Pinpoint the cell where the given text exists, returning its (x, y) midpoint coordinate. 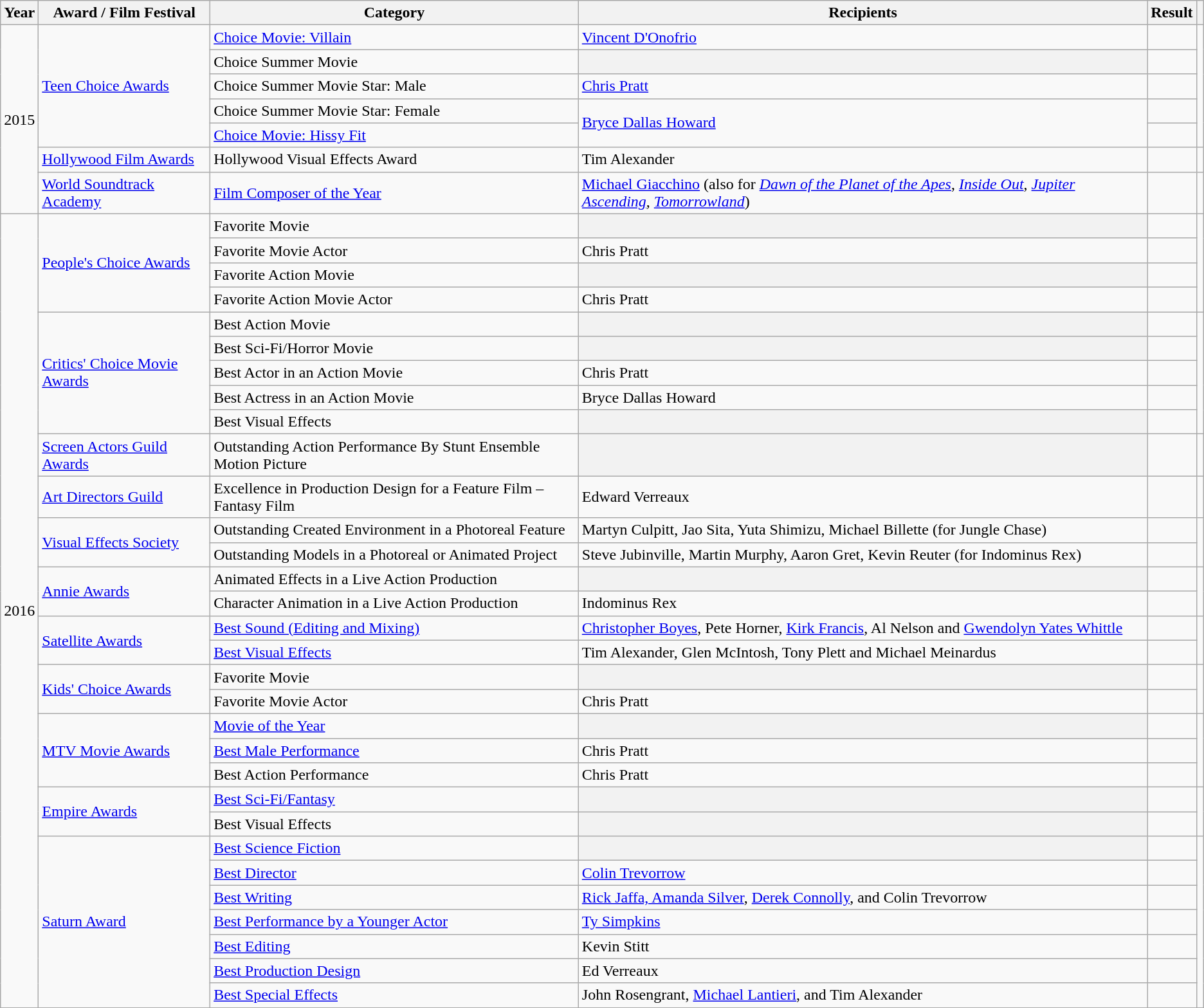
John Rosengrant, Michael Lantieri, and Tim Alexander (862, 995)
Vincent D'Onofrio (862, 37)
Animated Effects in a Live Action Production (395, 579)
Excellence in Production Design for a Feature Film – Fantasy Film (395, 497)
Best Writing (395, 897)
Best Sci-Fi/Fantasy (395, 800)
Result (1172, 13)
Ed Verreaux (862, 971)
Best Sci-Fi/Horror Movie (395, 349)
Choice Summer Movie Star: Male (395, 86)
Best Production Design (395, 971)
2016 (19, 610)
Favorite Action Movie (395, 275)
Best Male Performance (395, 751)
People's Choice Awards (125, 262)
Choice Summer Movie Star: Female (395, 111)
Ty Simpkins (862, 922)
Art Directors Guild (125, 497)
Choice Summer Movie (395, 62)
Colin Trevorrow (862, 873)
Best Special Effects (395, 995)
Choice Movie: Hissy Fit (395, 135)
Michael Giacchino (also for Dawn of the Planet of the Apes, Inside Out, Jupiter Ascending, Tomorrowland) (862, 193)
Character Animation in a Live Action Production (395, 603)
Empire Awards (125, 812)
Hollywood Visual Effects Award (395, 160)
Recipients (862, 13)
Best Sound (Editing and Mixing) (395, 628)
Favorite Action Movie Actor (395, 299)
Best Actress in an Action Movie (395, 398)
Saturn Award (125, 922)
Award / Film Festival (125, 13)
Best Action Performance (395, 775)
Category (395, 13)
Kids' Choice Awards (125, 689)
Film Composer of the Year (395, 193)
Christopher Boyes, Pete Horner, Kirk Francis, Al Nelson and Gwendolyn Yates Whittle (862, 628)
Edward Verreaux (862, 497)
Best Director (395, 873)
Steve Jubinville, Martin Murphy, Aaron Gret, Kevin Reuter (for Indominus Rex) (862, 554)
Annie Awards (125, 591)
Visual Effects Society (125, 542)
MTV Movie Awards (125, 750)
Tim Alexander, Glen McIntosh, Tony Plett and Michael Meinardus (862, 652)
Outstanding Models in a Photoreal or Animated Project (395, 554)
Tim Alexander (862, 160)
Best Action Movie (395, 324)
Kevin Stitt (862, 946)
Teen Choice Awards (125, 86)
Year (19, 13)
World Soundtrack Academy (125, 193)
Rick Jaffa, Amanda Silver, Derek Connolly, and Colin Trevorrow (862, 897)
Indominus Rex (862, 603)
2015 (19, 120)
Choice Movie: Villain (395, 37)
Outstanding Action Performance By Stunt Ensemble Motion Picture (395, 455)
Satellite Awards (125, 640)
Best Science Fiction (395, 848)
Movie of the Year (395, 726)
Critics' Choice Movie Awards (125, 372)
Best Editing (395, 946)
Martyn Culpitt, Jao Sita, Yuta Shimizu, Michael Billette (for Jungle Chase) (862, 530)
Outstanding Created Environment in a Photoreal Feature (395, 530)
Screen Actors Guild Awards (125, 455)
Hollywood Film Awards (125, 160)
Best Performance by a Younger Actor (395, 922)
Best Actor in an Action Movie (395, 373)
